Provide the [x, y] coordinate of the cell's center where the given text is located.  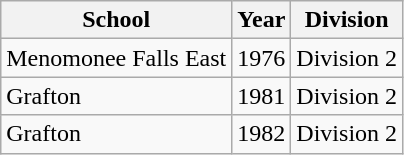
1981 [262, 96]
Menomonee Falls East [116, 58]
1976 [262, 58]
Division [347, 20]
1982 [262, 134]
School [116, 20]
Year [262, 20]
